Determine the (x, y) coordinate at the center of the cell enclosing the given text.  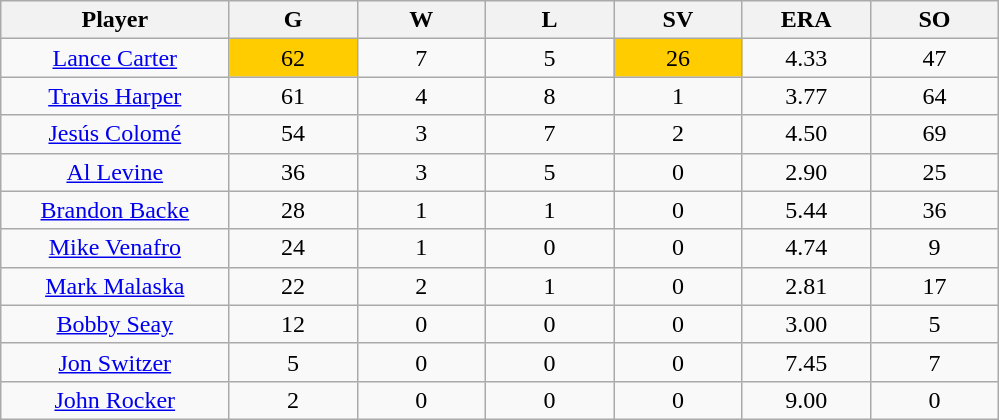
SO (934, 20)
Jon Switzer (115, 362)
G (293, 20)
24 (293, 248)
26 (678, 58)
17 (934, 286)
Brandon Backe (115, 210)
Lance Carter (115, 58)
5.44 (806, 210)
Al Levine (115, 172)
62 (293, 58)
28 (293, 210)
Mike Venafro (115, 248)
61 (293, 96)
W (421, 20)
4 (421, 96)
SV (678, 20)
12 (293, 324)
9.00 (806, 400)
Jesús Colomé (115, 134)
L (549, 20)
3.00 (806, 324)
Bobby Seay (115, 324)
69 (934, 134)
Mark Malaska (115, 286)
25 (934, 172)
John Rocker (115, 400)
4.33 (806, 58)
64 (934, 96)
4.74 (806, 248)
4.50 (806, 134)
Player (115, 20)
8 (549, 96)
7.45 (806, 362)
54 (293, 134)
2.81 (806, 286)
9 (934, 248)
47 (934, 58)
Travis Harper (115, 96)
3.77 (806, 96)
2.90 (806, 172)
22 (293, 286)
ERA (806, 20)
